Output the [x, y] coordinate of the center of the cell containing the given text.  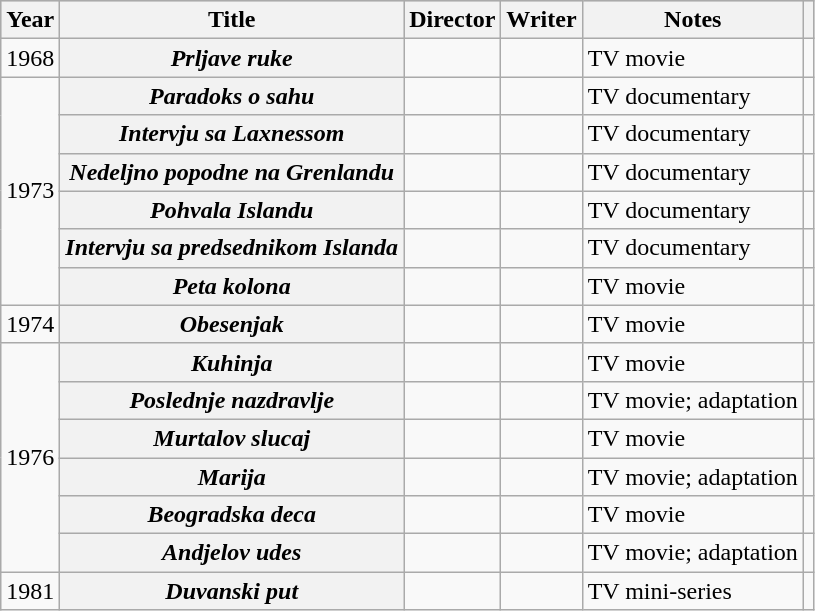
Kuhinja [232, 362]
Duvanski put [232, 591]
Nedeljno popodne na Grenlandu [232, 172]
Intervju sa Laxnessom [232, 134]
TV mini-series [692, 591]
1968 [30, 58]
Prljave ruke [232, 58]
1974 [30, 324]
1981 [30, 591]
Intervju sa predsednikom Islanda [232, 248]
Andjelov udes [232, 553]
Notes [692, 20]
1973 [30, 191]
Paradoks o sahu [232, 96]
Poslednje nazdravlje [232, 400]
Beogradska deca [232, 515]
1976 [30, 457]
Marija [232, 477]
Obesenjak [232, 324]
Writer [542, 20]
Year [30, 20]
Peta kolona [232, 286]
Title [232, 20]
Pohvala Islandu [232, 210]
Murtalov slucaj [232, 438]
Director [452, 20]
